For the text-containing cell, return its midpoint in (X, Y) coordinate format. 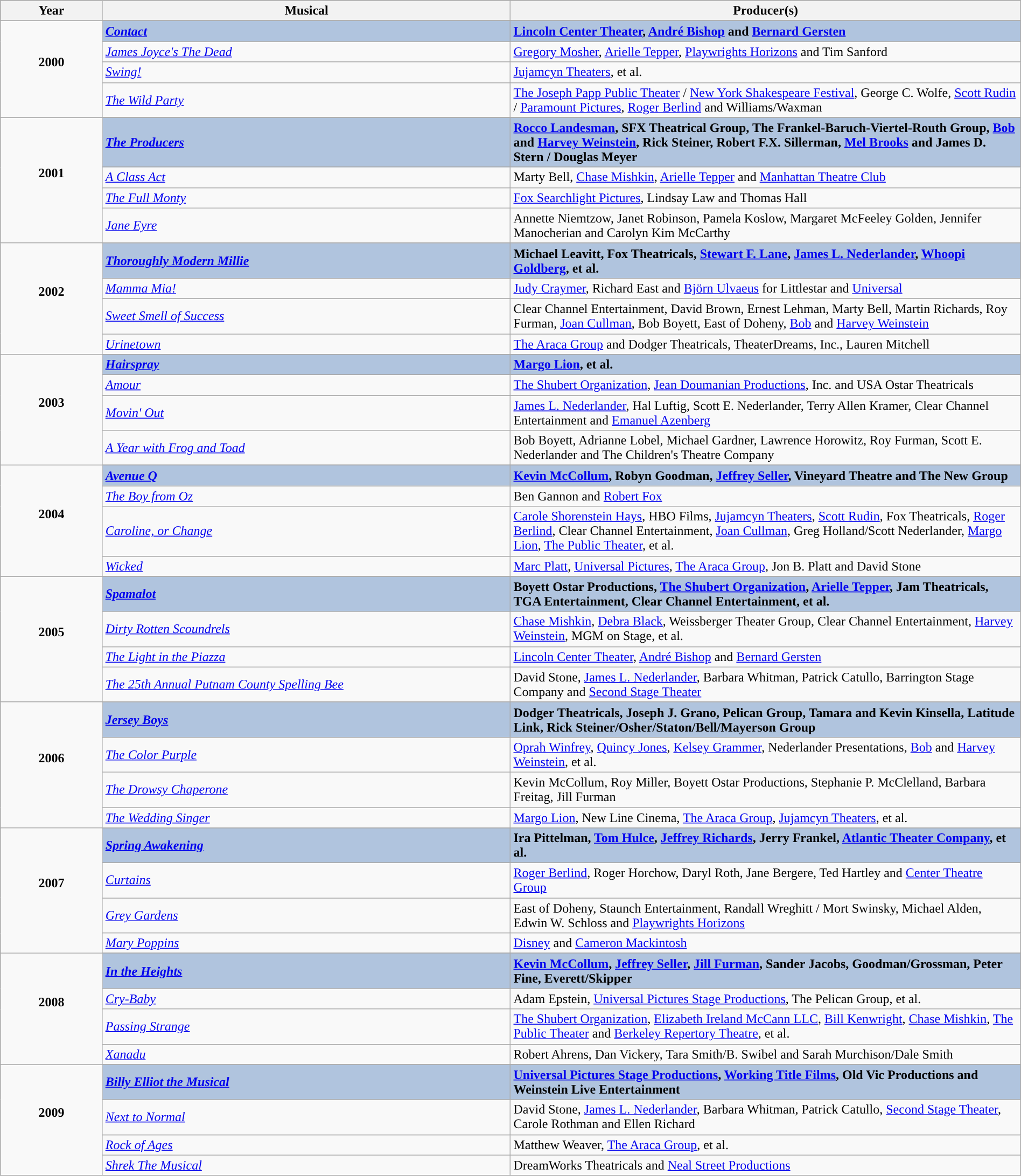
Cry-Baby (306, 999)
Margo Lion, et al. (766, 365)
A Class Act (306, 177)
Caroline, or Change (306, 531)
2001 (52, 180)
David Stone, James L. Nederlander, Barbara Whitman, Patrick Catullo, Barrington Stage Company and Second Stage Theater (766, 684)
The Full Monty (306, 198)
Mamma Mia! (306, 288)
A Year with Frog and Toad (306, 448)
The Producers (306, 142)
Margo Lion, New Line Cinema, The Araca Group, Jujamcyn Theaters, et al. (766, 817)
Dirty Rotten Scoundrels (306, 629)
Kevin McCollum, Robyn Goodman, Jeffrey Seller, Vineyard Theatre and The New Group (766, 476)
2006 (52, 765)
Dodger Theatricals, Joseph J. Grano, Pelican Group, Tamara and Kevin Kinsella, Latitude Link, Rick Steiner/Osher/Staton/Bell/Mayerson Group (766, 720)
Movin' Out (306, 413)
The Boy from Oz (306, 496)
Kevin McCollum, Roy Miller, Boyett Ostar Productions, Stephanie P. McClelland, Barbara Freitag, Jill Furman (766, 790)
Urinetown (306, 344)
Roger Berlind, Roger Horchow, Daryl Roth, Jane Bergere, Ted Hartley and Center Theatre Group (766, 880)
In the Heights (306, 971)
Michael Leavitt, Fox Theatricals, Stewart F. Lane, James L. Nederlander, Whoopi Goldberg, et al. (766, 261)
2005 (52, 639)
2000 (52, 69)
Jersey Boys (306, 720)
Chase Mishkin, Debra Black, Weissberger Theater Group, Clear Channel Entertainment, Harvey Weinstein, MGM on Stage, et al. (766, 629)
Boyett Ostar Productions, The Shubert Organization, Arielle Tepper, Jam Theatricals, TGA Entertainment, Clear Channel Entertainment, et al. (766, 594)
Musical (306, 11)
James Joyce's The Dead (306, 52)
Judy Craymer, Richard East and Björn Ulvaeus for Littlestar and Universal (766, 288)
The Drowsy Chaperone (306, 790)
Passing Strange (306, 1027)
The 25th Annual Putnam County Spelling Bee (306, 684)
2004 (52, 521)
The Joseph Papp Public Theater / New York Shakespeare Festival, George C. Wolfe, Scott Rudin / Paramount Pictures, Roger Berlind and Williams/Waxman (766, 100)
Avenue Q (306, 476)
The Araca Group and Dodger Theatricals, TheaterDreams, Inc., Lauren Mitchell (766, 344)
Matthew Weaver, The Araca Group, et al. (766, 1145)
Xanadu (306, 1054)
Marc Platt, Universal Pictures, The Araca Group, Jon B. Platt and David Stone (766, 566)
Kevin McCollum, Jeffrey Seller, Jill Furman, Sander Jacobs, Goodman/Grossman, Peter Fine, Everett/Skipper (766, 971)
East of Doheny, Staunch Entertainment, Randall Wreghitt / Mort Swinsky, Michael Alden, Edwin W. Schloss and Playwrights Horizons (766, 916)
2009 (52, 1120)
Sweet Smell of Success (306, 316)
The Light in the Piazza (306, 657)
Next to Normal (306, 1117)
Year (52, 11)
Producer(s) (766, 11)
Jane Eyre (306, 225)
David Stone, James L. Nederlander, Barbara Whitman, Patrick Catullo, Second Stage Theater, Carole Rothman and Ellen Richard (766, 1117)
Rock of Ages (306, 1145)
Shrek The Musical (306, 1165)
Disney and Cameron Mackintosh (766, 943)
Robert Ahrens, Dan Vickery, Tara Smith/B. Swibel and Sarah Murchison/Dale Smith (766, 1054)
The Color Purple (306, 754)
Fox Searchlight Pictures, Lindsay Law and Thomas Hall (766, 198)
Oprah Winfrey, Quincy Jones, Kelsey Grammer, Nederlander Presentations, Bob and Harvey Weinstein, et al. (766, 754)
Grey Gardens (306, 916)
2002 (52, 298)
Contact (306, 31)
Ira Pittelman, Tom Hulce, Jeffrey Richards, Jerry Frankel, Atlantic Theater Company, et al. (766, 846)
Hairspray (306, 365)
DreamWorks Theatricals and Neal Street Productions (766, 1165)
The Wild Party (306, 100)
Ben Gannon and Robert Fox (766, 496)
James L. Nederlander, Hal Luftig, Scott E. Nederlander, Terry Allen Kramer, Clear Channel Entertainment and Emanuel Azenberg (766, 413)
Universal Pictures Stage Productions, Working Title Films, Old Vic Productions and Weinstein Live Entertainment (766, 1082)
Thoroughly Modern Millie (306, 261)
Bob Boyett, Adrianne Lobel, Michael Gardner, Lawrence Horowitz, Roy Furman, Scott E. Nederlander and The Children's Theatre Company (766, 448)
Marty Bell, Chase Mishkin, Arielle Tepper and Manhattan Theatre Club (766, 177)
The Shubert Organization, Elizabeth Ireland McCann LLC, Bill Kenwright, Chase Mishkin, The Public Theater and Berkeley Repertory Theatre, et al. (766, 1027)
The Wedding Singer (306, 817)
Wicked (306, 566)
Spamalot (306, 594)
Amour (306, 385)
The Shubert Organization, Jean Doumanian Productions, Inc. and USA Ostar Theatricals (766, 385)
Mary Poppins (306, 943)
Spring Awakening (306, 846)
2003 (52, 410)
Annette Niemtzow, Janet Robinson, Pamela Koslow, Margaret McFeeley Golden, Jennifer Manocherian and Carolyn Kim McCarthy (766, 225)
Curtains (306, 880)
Gregory Mosher, Arielle Tepper, Playwrights Horizons and Tim Sanford (766, 52)
2008 (52, 1009)
2007 (52, 891)
Swing! (306, 72)
Adam Epstein, Universal Pictures Stage Productions, The Pelican Group, et al. (766, 999)
Billy Elliot the Musical (306, 1082)
Jujamcyn Theaters, et al. (766, 72)
